Detect which cell encompasses the target text, then output its [X, Y] center coordinate. 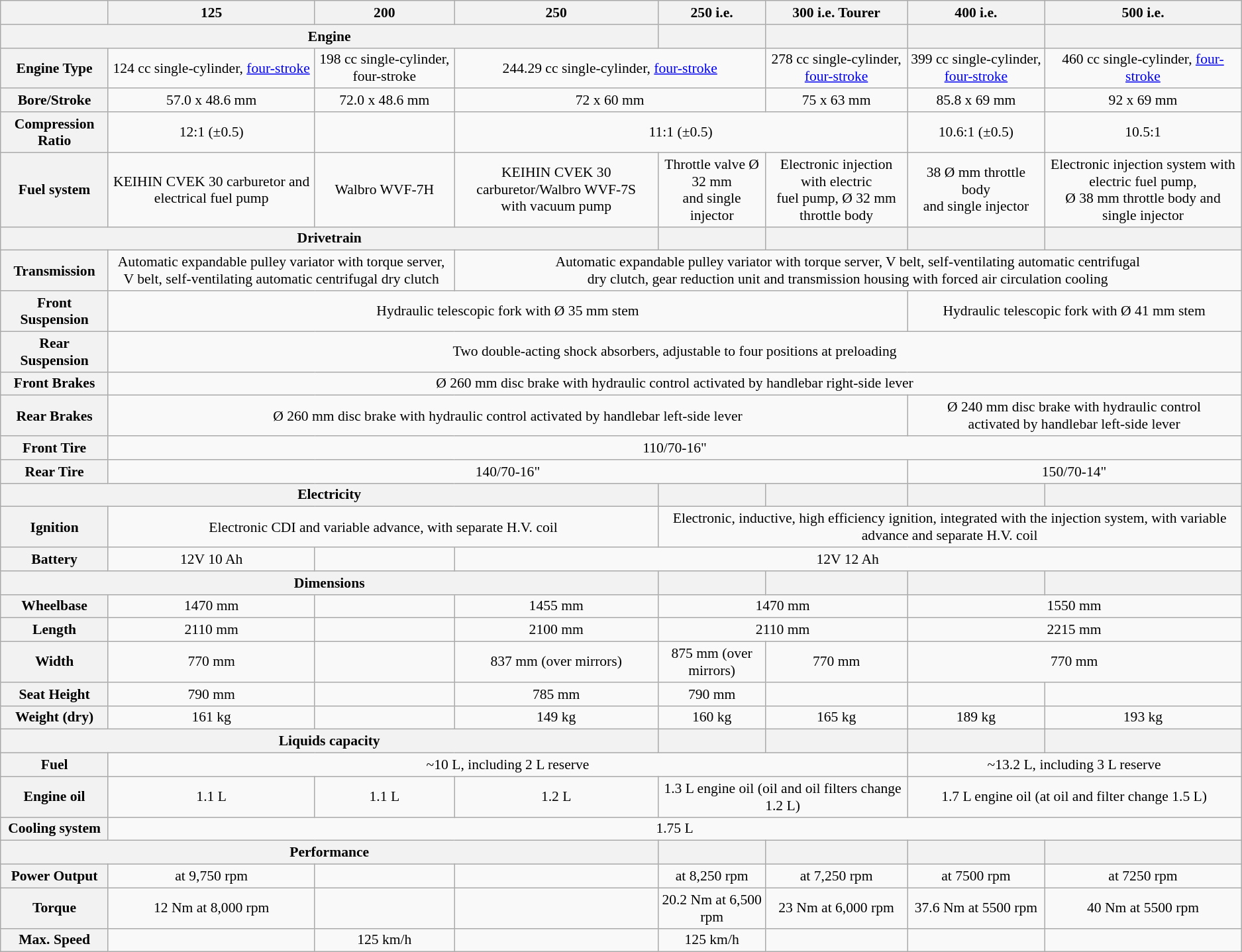
Ø 260 mm disc brake with hydraulic control activated by handlebar right-side lever [674, 384]
Torque [54, 908]
Electronic injection with electricfuel pump, Ø 32 mm throttle body [837, 189]
23 Nm at 6,000 rpm [837, 908]
37.6 Nm at 5500 rpm [976, 908]
785 mm [556, 694]
1550 mm [1074, 606]
Two double-acting shock absorbers, adjustable to four positions at preloading [674, 351]
Cooling system [54, 829]
12:1 (±0.5) [211, 132]
250 [556, 13]
198 cc single-cylinder, four-stroke [384, 68]
11:1 (±0.5) [681, 132]
at 7250 rpm [1143, 876]
500 i.e. [1143, 13]
at 7500 rpm [976, 876]
Weight (dry) [54, 717]
Power Output [54, 876]
Electricity [330, 495]
Performance [330, 853]
125 [211, 13]
85.8 x 69 mm [976, 101]
Dimensions [330, 583]
Front Brakes [54, 384]
Drivetrain [330, 238]
2100 mm [556, 630]
Electronic injection system with electric fuel pump,Ø 38 mm throttle body and single injector [1143, 189]
Throttle valve Ø 32 mmand single injector [712, 189]
Max. Speed [54, 940]
1.3 L engine oil (oil and oil filters change 1.2 L) [783, 796]
2215 mm [1074, 630]
Rear Suspension [54, 351]
Liquids capacity [330, 741]
Ignition [54, 527]
KEIHIN CVEK 30 carburetor/Walbro WVF-7Swith vacuum pump [556, 189]
875 mm (over mirrors) [712, 662]
Engine [330, 36]
1455 mm [556, 606]
460 cc single-cylinder, four-stroke [1143, 68]
Rear Tire [54, 472]
193 kg [1143, 717]
124 cc single-cylinder, four-stroke [211, 68]
200 [384, 13]
~10 L, including 2 L reserve [507, 765]
Seat Height [54, 694]
Bore/Stroke [54, 101]
40 Nm at 5500 rpm [1143, 908]
10.5:1 [1143, 132]
1.2 L [556, 796]
165 kg [837, 717]
Compression Ratio [54, 132]
150/70-14" [1074, 472]
75 x 63 mm [837, 101]
at 8,250 rpm [712, 876]
160 kg [712, 717]
Front Tire [54, 448]
Walbro WVF-7H [384, 189]
72.0 x 48.6 mm [384, 101]
161 kg [211, 717]
Rear Brakes [54, 416]
~13.2 L, including 3 L reserve [1074, 765]
Battery [54, 559]
Front Suspension [54, 311]
278 cc single-cylinder, four-stroke [837, 68]
Ø 260 mm disc brake with hydraulic control activated by handlebar left-side lever [507, 416]
399 cc single-cylinder, four-stroke [976, 68]
12V 10 Ah [211, 559]
Wheelbase [54, 606]
1.75 L [674, 829]
10.6:1 (±0.5) [976, 132]
189 kg [976, 717]
244.29 cc single-cylinder, four-stroke [610, 68]
Fuel system [54, 189]
12V 12 Ah [848, 559]
300 i.e. Tourer [837, 13]
at 9,750 rpm [211, 876]
92 x 69 mm [1143, 101]
Engine Type [54, 68]
Electronic CDI and variable advance, with separate H.V. coil [383, 527]
149 kg [556, 717]
837 mm (over mirrors) [556, 662]
20.2 Nm at 6,500 rpm [712, 908]
Width [54, 662]
1.7 L engine oil (at oil and filter change 1.5 L) [1074, 796]
Transmission [54, 270]
Automatic expandable pulley variator with torque server,V belt, self-ventilating automatic centrifugal dry clutch [281, 270]
at 7,250 rpm [837, 876]
57.0 x 48.6 mm [211, 101]
Electronic, inductive, high efficiency ignition, integrated with the injection system, with variable advance and separate H.V. coil [950, 527]
Length [54, 630]
Fuel [54, 765]
Engine oil [54, 796]
400 i.e. [976, 13]
110/70-16" [674, 448]
Hydraulic telescopic fork with Ø 41 mm stem [1074, 311]
38 Ø mm throttle bodyand single injector [976, 189]
12 Nm at 8,000 rpm [211, 908]
72 x 60 mm [610, 101]
Ø 240 mm disc brake with hydraulic controlactivated by handlebar left-side lever [1074, 416]
KEIHIN CVEK 30 carburetor and electrical fuel pump [211, 189]
250 i.e. [712, 13]
Hydraulic telescopic fork with Ø 35 mm stem [507, 311]
140/70-16" [507, 472]
